Detect which cell encompasses the target text, then output its [X, Y] center coordinate. 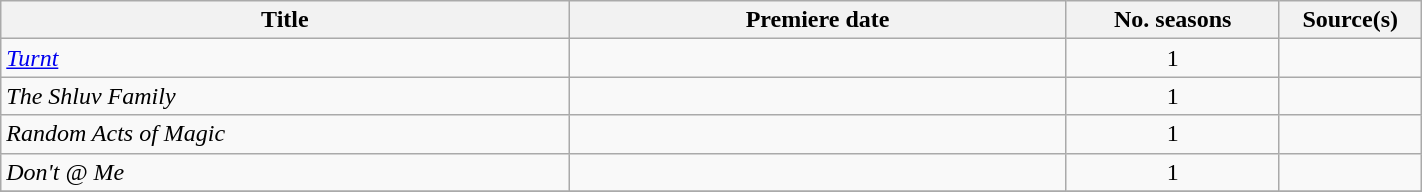
Turnt [285, 58]
The Shluv Family [285, 96]
Premiere date [818, 20]
No. seasons [1172, 20]
Don't @ Me [285, 172]
Source(s) [1350, 20]
Title [285, 20]
Random Acts of Magic [285, 134]
